From the cell containing the given text, extract its center point as [x, y] coordinate. 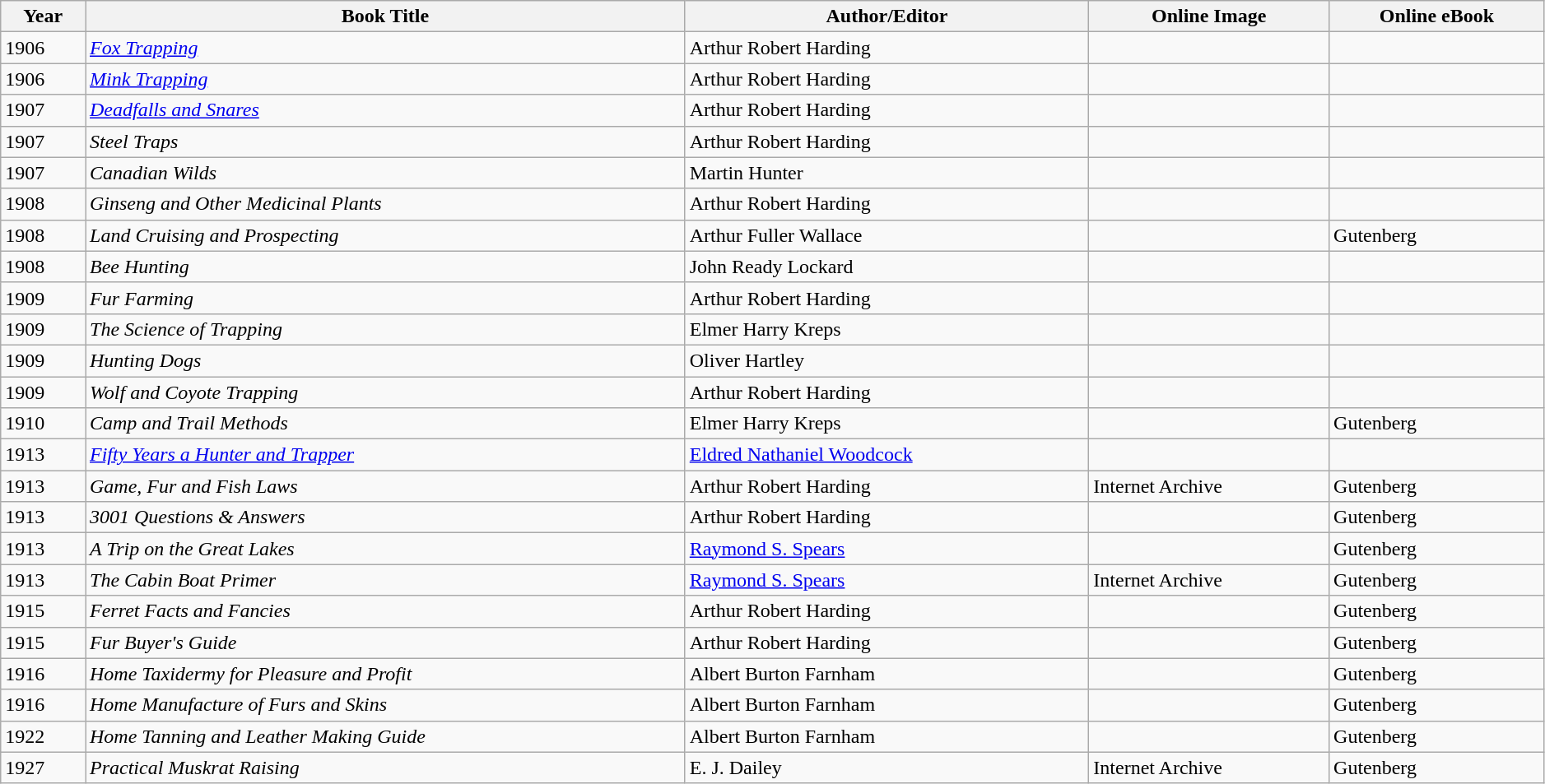
Home Manufacture of Furs and Skins [385, 705]
Fox Trapping [385, 48]
Ferret Facts and Fancies [385, 611]
Home Tanning and Leather Making Guide [385, 736]
Camp and Trail Methods [385, 424]
John Ready Lockard [887, 267]
The Science of Trapping [385, 329]
Mink Trapping [385, 79]
The Cabin Boat Primer [385, 580]
Fifty Years a Hunter and Trapper [385, 455]
Steel Traps [385, 141]
Ginseng and Other Medicinal Plants [385, 204]
Practical Muskrat Raising [385, 768]
Fur Farming [385, 298]
Home Taxidermy for Pleasure and Profit [385, 674]
Year [43, 16]
A Trip on the Great Lakes [385, 549]
Oliver Hartley [887, 360]
E. J. Dailey [887, 768]
Martin Hunter [887, 173]
3001 Questions & Answers [385, 517]
Canadian Wilds [385, 173]
1927 [43, 768]
Deadfalls and Snares [385, 110]
Arthur Fuller Wallace [887, 235]
Fur Buyer's Guide [385, 643]
1910 [43, 424]
Hunting Dogs [385, 360]
Land Cruising and Prospecting [385, 235]
Online Image [1209, 16]
Author/Editor [887, 16]
Book Title [385, 16]
Wolf and Coyote Trapping [385, 392]
Online eBook [1437, 16]
Bee Hunting [385, 267]
Eldred Nathaniel Woodcock [887, 455]
1922 [43, 736]
Game, Fur and Fish Laws [385, 486]
